Search for the cell housing the specified text and yield its (x, y) center coordinate. 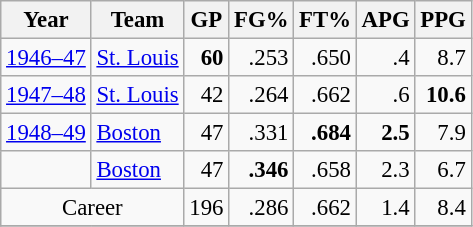
FT% (326, 20)
10.6 (443, 95)
1948–49 (46, 133)
2.3 (386, 170)
1946–47 (46, 58)
.650 (326, 58)
.331 (262, 133)
.658 (326, 170)
1947–48 (46, 95)
Career (92, 208)
6.7 (443, 170)
7.9 (443, 133)
GP (206, 20)
.6 (386, 95)
.253 (262, 58)
8.4 (443, 208)
196 (206, 208)
.684 (326, 133)
.286 (262, 208)
2.5 (386, 133)
Team (138, 20)
42 (206, 95)
APG (386, 20)
.4 (386, 58)
60 (206, 58)
.346 (262, 170)
Year (46, 20)
.264 (262, 95)
FG% (262, 20)
8.7 (443, 58)
1.4 (386, 208)
PPG (443, 20)
